Extract the [x, y] coordinate from the center of the cell holding the provided text.  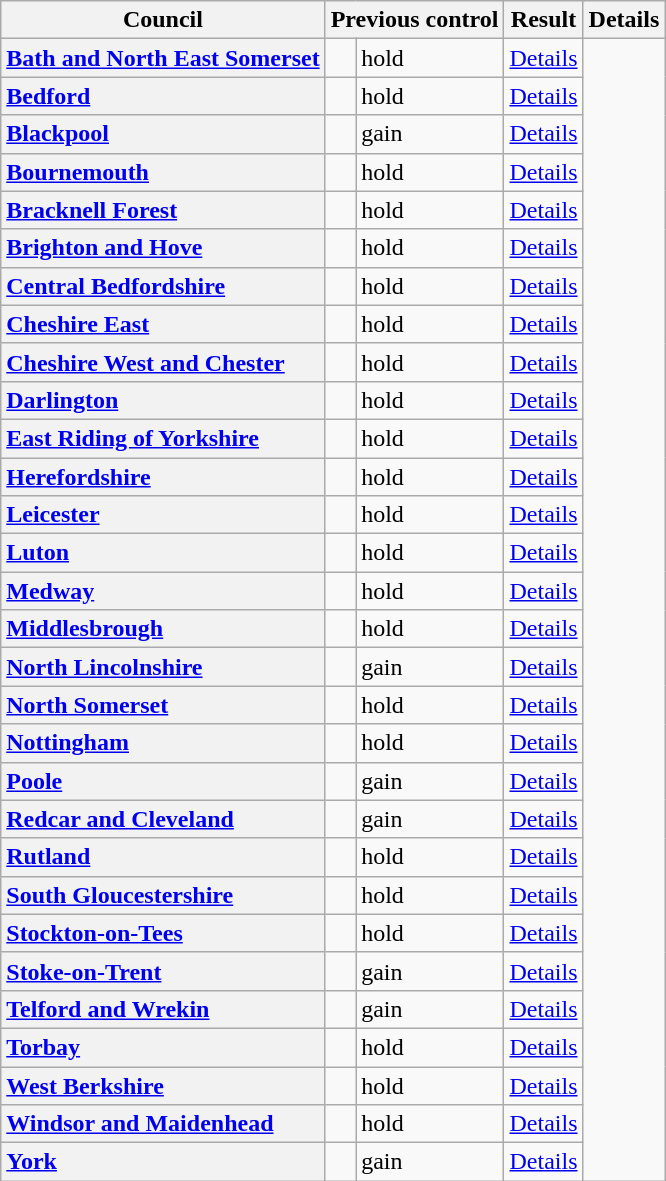
Blackpool [163, 134]
Bath and North East Somerset [163, 58]
Bournemouth [163, 172]
Cheshire East [163, 324]
Brighton and Hove [163, 248]
Torbay [163, 1047]
Telford and Wrekin [163, 1009]
York [163, 1162]
Herefordshire [163, 477]
Nottingham [163, 743]
South Gloucestershire [163, 895]
West Berkshire [163, 1085]
Previous control [414, 20]
Middlesbrough [163, 629]
Windsor and Maidenhead [163, 1124]
Medway [163, 591]
Stoke-on-Trent [163, 971]
Stockton-on-Tees [163, 933]
Central Bedfordshire [163, 286]
North Somerset [163, 705]
Bedford [163, 96]
Leicester [163, 515]
Darlington [163, 400]
North Lincolnshire [163, 667]
Poole [163, 781]
Bracknell Forest [163, 210]
Cheshire West and Chester [163, 362]
East Riding of Yorkshire [163, 438]
Rutland [163, 857]
Luton [163, 553]
Redcar and Cleveland [163, 819]
Result [544, 20]
Council [163, 20]
